Find where the given text appears and provide that cell's center as [X, Y] coordinate. 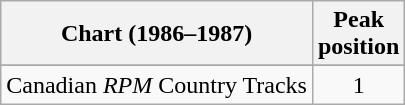
Canadian RPM Country Tracks [157, 85]
1 [358, 85]
Chart (1986–1987) [157, 34]
Peakposition [358, 34]
